For the text-containing cell, return its midpoint in [X, Y] coordinate format. 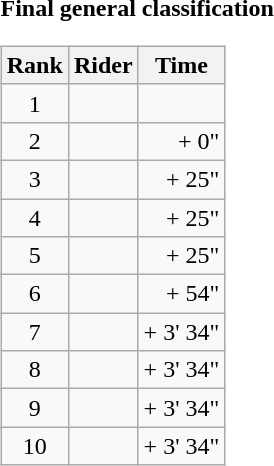
Rank [34, 65]
5 [34, 256]
8 [34, 370]
Time [182, 65]
Rider [103, 65]
4 [34, 217]
+ 54" [182, 294]
7 [34, 332]
9 [34, 408]
6 [34, 294]
2 [34, 141]
+ 0" [182, 141]
3 [34, 179]
1 [34, 103]
10 [34, 446]
